Pinpoint the cell where the given text exists, returning its [X, Y] midpoint coordinate. 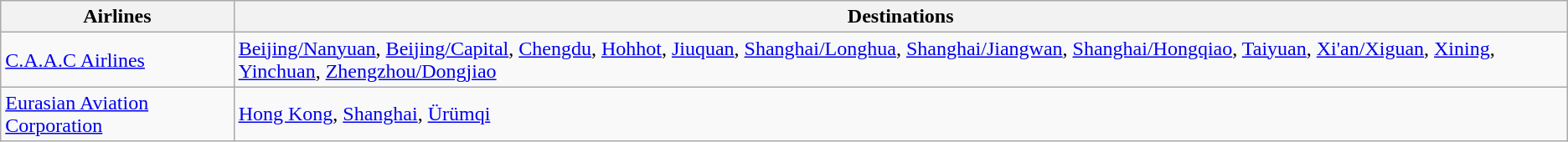
Eurasian Aviation Corporation [117, 114]
Hong Kong, Shanghai, Ürümqi [900, 114]
Destinations [900, 17]
C.A.A.C Airlines [117, 60]
Airlines [117, 17]
